Search for the cell housing the specified text and yield its [X, Y] center coordinate. 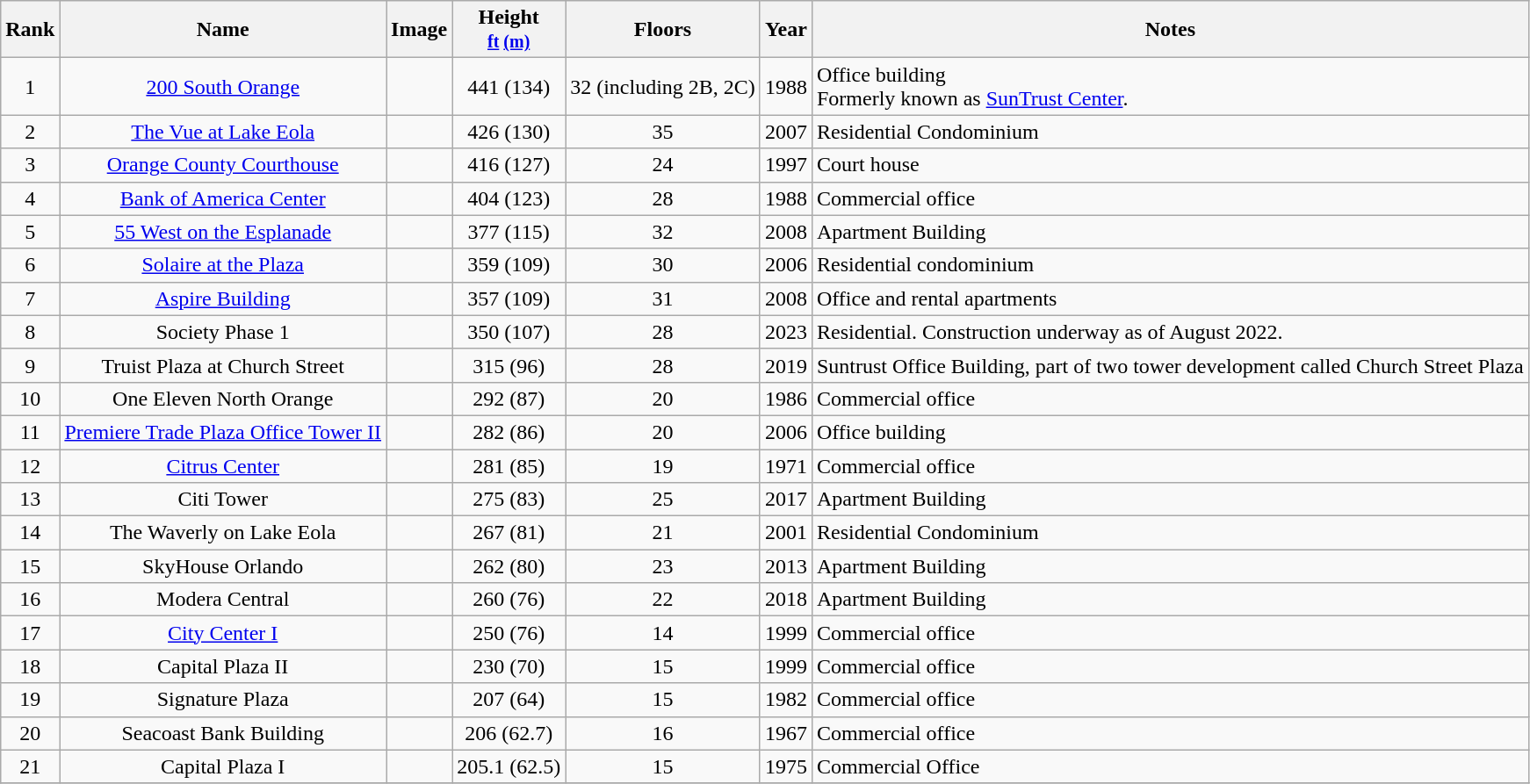
18 [30, 666]
262 (80) [509, 566]
22 [663, 600]
2001 [785, 533]
Image [420, 30]
Capital Plaza II [223, 666]
2013 [785, 566]
24 [663, 165]
Floors [663, 30]
Notes [1170, 30]
260 (76) [509, 600]
2023 [785, 332]
1967 [785, 733]
250 (76) [509, 633]
426 (130) [509, 132]
6 [30, 265]
Society Phase 1 [223, 332]
Office buildingFormerly known as SunTrust Center. [1170, 86]
441 (134) [509, 86]
230 (70) [509, 666]
267 (81) [509, 533]
SkyHouse Orlando [223, 566]
17 [30, 633]
282 (86) [509, 432]
Rank [30, 30]
315 (96) [509, 365]
Orange County Courthouse [223, 165]
377 (115) [509, 232]
One Eleven North Orange [223, 399]
55 West on the Esplanade [223, 232]
Truist Plaza at Church Street [223, 365]
404 (123) [509, 198]
3 [30, 165]
32 (including 2B, 2C) [663, 86]
416 (127) [509, 165]
The Vue at Lake Eola [223, 132]
Residential. Construction underway as of August 2022. [1170, 332]
Aspire Building [223, 298]
25 [663, 500]
207 (64) [509, 700]
Office and rental apartments [1170, 298]
Citrus Center [223, 466]
4 [30, 198]
Bank of America Center [223, 198]
32 [663, 232]
292 (87) [509, 399]
35 [663, 132]
8 [30, 332]
1971 [785, 466]
7 [30, 298]
Seacoast Bank Building [223, 733]
2017 [785, 500]
11 [30, 432]
Court house [1170, 165]
357 (109) [509, 298]
Signature Plaza [223, 700]
The Waverly on Lake Eola [223, 533]
12 [30, 466]
281 (85) [509, 466]
206 (62.7) [509, 733]
205.1 (62.5) [509, 766]
2019 [785, 365]
30 [663, 265]
Modera Central [223, 600]
2007 [785, 132]
Name [223, 30]
5 [30, 232]
1 [30, 86]
2 [30, 132]
Capital Plaza I [223, 766]
23 [663, 566]
Residential condominium [1170, 265]
1975 [785, 766]
Commercial Office [1170, 766]
275 (83) [509, 500]
9 [30, 365]
Suntrust Office Building, part of two tower development called Church Street Plaza [1170, 365]
359 (109) [509, 265]
200 South Orange [223, 86]
2018 [785, 600]
31 [663, 298]
City Center I [223, 633]
Premiere Trade Plaza Office Tower II [223, 432]
1982 [785, 700]
1986 [785, 399]
Solaire at the Plaza [223, 265]
Office building [1170, 432]
Heightft (m) [509, 30]
Citi Tower [223, 500]
10 [30, 399]
Year [785, 30]
1997 [785, 165]
13 [30, 500]
350 (107) [509, 332]
